Return the (x, y) coordinate for the center point of the cell that contains the specified text.  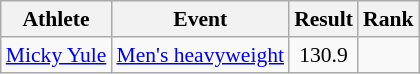
Rank (388, 19)
Micky Yule (56, 55)
Result (324, 19)
Athlete (56, 19)
130.9 (324, 55)
Event (200, 19)
Men's heavyweight (200, 55)
